Scan for the cell matching the given text and deliver its [X, Y] coordinate at center. 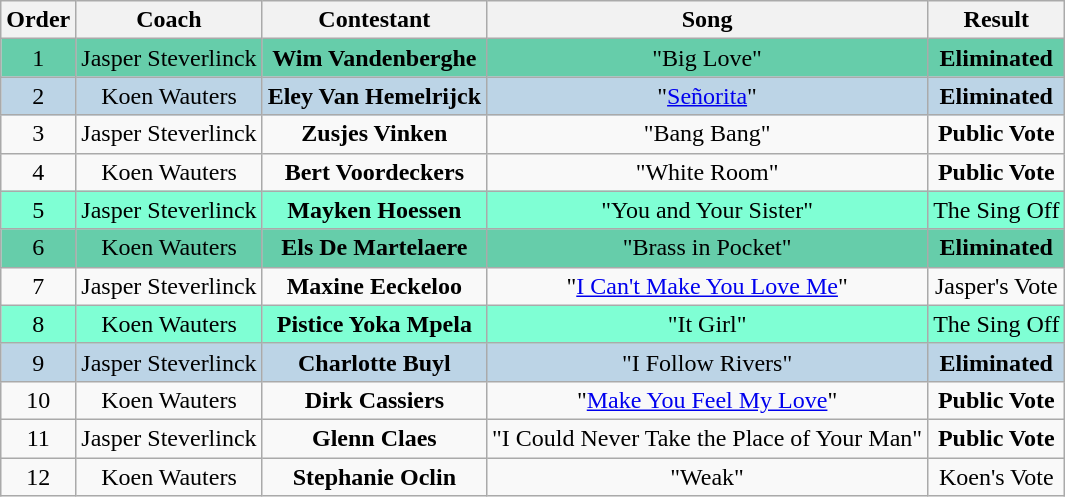
Jasper's Vote [996, 286]
Wim Vandenberghe [374, 58]
"You and Your Sister" [708, 210]
Result [996, 20]
Coach [169, 20]
Glenn Claes [374, 438]
"Brass in Pocket" [708, 248]
"I Follow Rivers" [708, 362]
"It Girl" [708, 324]
"Bang Bang" [708, 134]
"Señorita" [708, 96]
Pistice Yoka Mpela [374, 324]
6 [38, 248]
Eley Van Hemelrijck [374, 96]
2 [38, 96]
Song [708, 20]
3 [38, 134]
Dirk Cassiers [374, 400]
5 [38, 210]
11 [38, 438]
Order [38, 20]
"Make You Feel My Love" [708, 400]
"Big Love" [708, 58]
4 [38, 172]
Mayken Hoessen [374, 210]
Zusjes Vinken [374, 134]
1 [38, 58]
9 [38, 362]
"I Can't Make You Love Me" [708, 286]
Contestant [374, 20]
12 [38, 477]
"I Could Never Take the Place of Your Man" [708, 438]
Maxine Eeckeloo [374, 286]
Koen's Vote [996, 477]
7 [38, 286]
8 [38, 324]
Bert Voordeckers [374, 172]
"Weak" [708, 477]
Stephanie Oclin [374, 477]
Els De Martelaere [374, 248]
Charlotte Buyl [374, 362]
10 [38, 400]
"White Room" [708, 172]
